Search for the cell housing the specified text and yield its [X, Y] center coordinate. 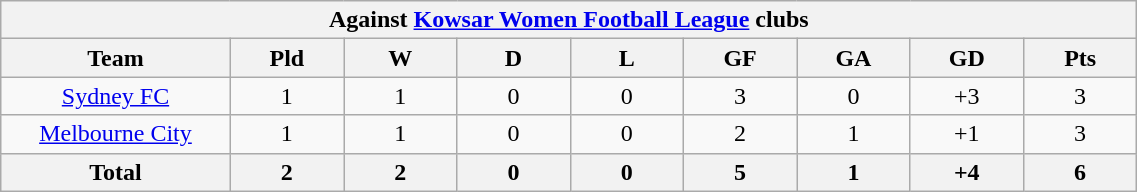
GA [854, 58]
W [400, 58]
GD [966, 58]
Melbourne City [116, 134]
GF [740, 58]
+1 [966, 134]
6 [1080, 172]
Total [116, 172]
Against Kowsar Women Football League clubs [569, 20]
D [514, 58]
L [626, 58]
Sydney FC [116, 96]
Pld [286, 58]
Pts [1080, 58]
5 [740, 172]
+3 [966, 96]
+4 [966, 172]
Team [116, 58]
